For the text-containing cell, return its midpoint in (x, y) coordinate format. 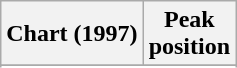
Peakposition (189, 34)
Chart (1997) (72, 34)
